Pinpoint the cell where the given text exists, returning its [x, y] midpoint coordinate. 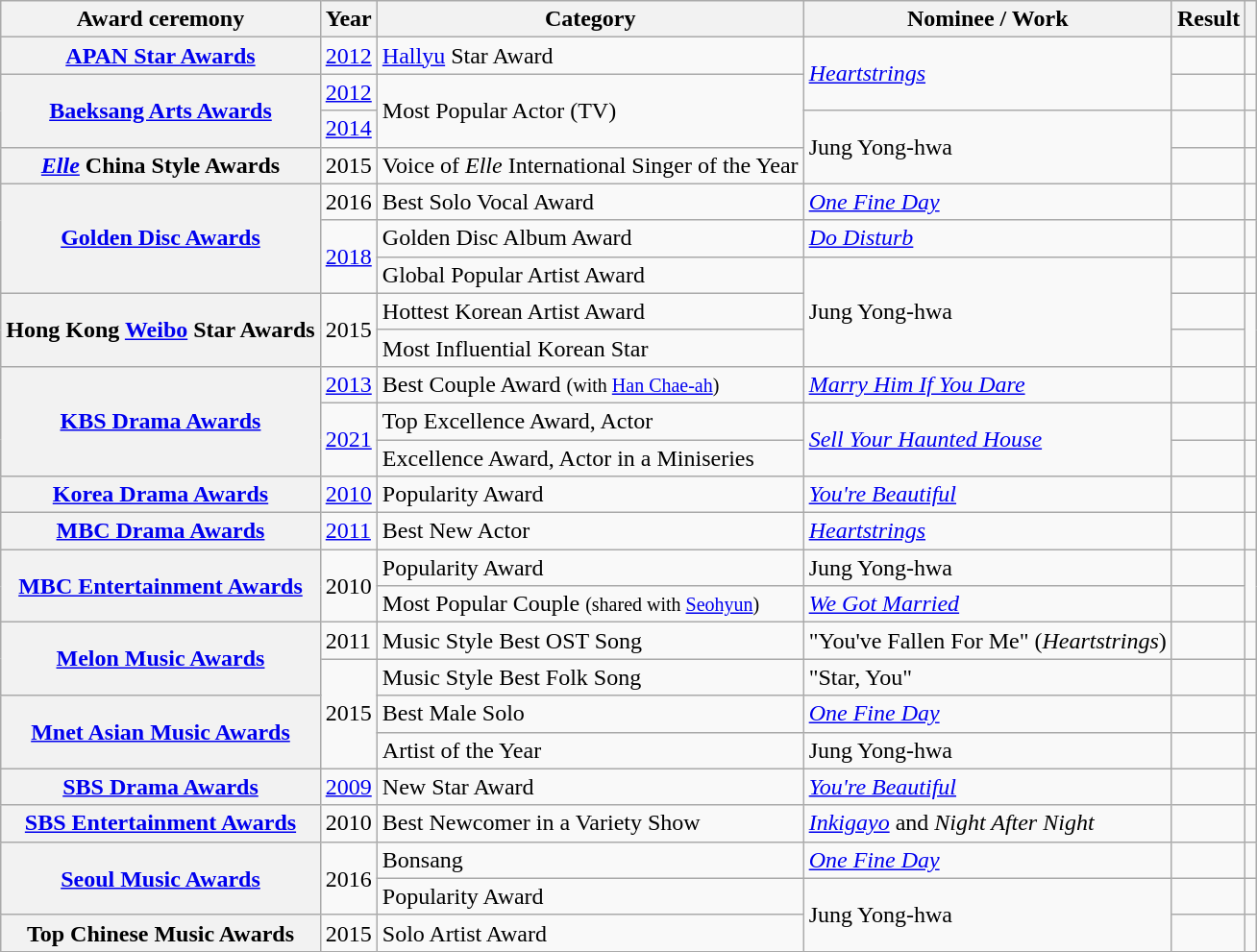
2018 [348, 256]
Golden Disc Album Award [590, 238]
Golden Disc Awards [160, 238]
2009 [348, 787]
Result [1208, 19]
Best Male Solo [590, 714]
Award ceremony [160, 19]
2014 [348, 129]
Hong Kong Weibo Star Awards [160, 330]
"You've Fallen For Me" (Heartstrings) [988, 641]
Best Solo Vocal Award [590, 202]
Best Couple Award (with Han Chae-ah) [590, 384]
MBC Entertainment Awards [160, 586]
Baeksang Arts Awards [160, 110]
Hallyu Star Award [590, 56]
Melon Music Awards [160, 659]
Voice of Elle International Singer of the Year [590, 165]
Seoul Music Awards [160, 878]
We Got Married [988, 604]
2021 [348, 439]
Elle China Style Awards [160, 165]
KBS Drama Awards [160, 421]
SBS Entertainment Awards [160, 823]
Solo Artist Award [590, 933]
Do Disturb [988, 238]
Inkigayo and Night After Night [988, 823]
Year [348, 19]
Marry Him If You Dare [988, 384]
Hottest Korean Artist Award [590, 311]
Excellence Award, Actor in a Miniseries [590, 458]
Mnet Asian Music Awards [160, 732]
Music Style Best OST Song [590, 641]
Nominee / Work [988, 19]
Category [590, 19]
"Star, You" [988, 677]
Top Chinese Music Awards [160, 933]
SBS Drama Awards [160, 787]
Korea Drama Awards [160, 495]
Most Influential Korean Star [590, 348]
Sell Your Haunted House [988, 439]
New Star Award [590, 787]
Top Excellence Award, Actor [590, 421]
Best New Actor [590, 531]
Bonsang [590, 860]
Most Popular Actor (TV) [590, 110]
Artist of the Year [590, 750]
Most Popular Couple (shared with Seohyun) [590, 604]
Best Newcomer in a Variety Show [590, 823]
Music Style Best Folk Song [590, 677]
MBC Drama Awards [160, 531]
APAN Star Awards [160, 56]
2013 [348, 384]
Global Popular Artist Award [590, 275]
